Find where the given text appears and provide that cell's center as [X, Y] coordinate. 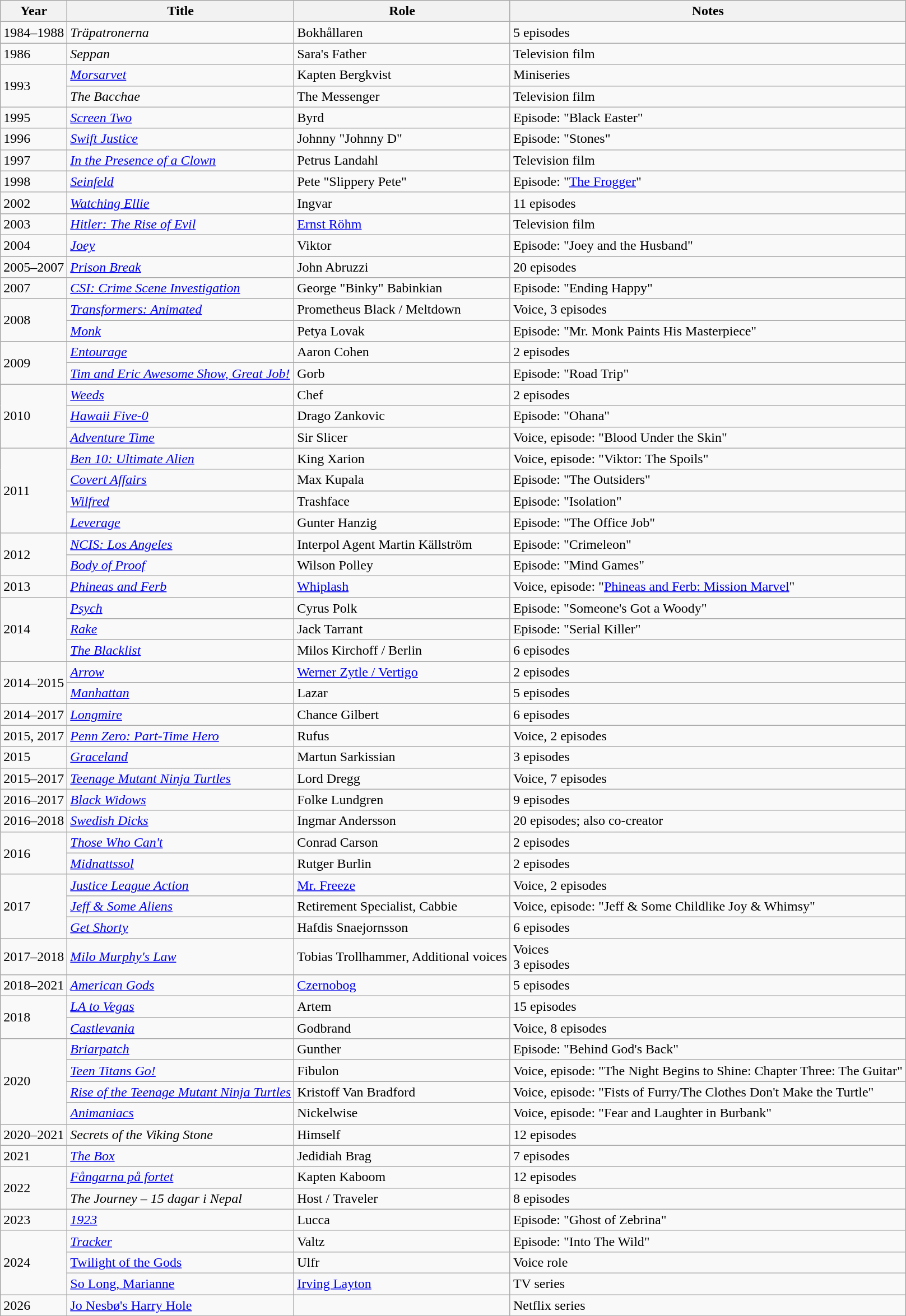
Prometheus Black / Meltdown [402, 310]
Voice, episode: "The Night Begins to Shine: Chapter Three: The Guitar" [708, 1071]
So Long, Marianne [180, 1284]
2015 [34, 757]
7 episodes [708, 1156]
King Xarion [402, 459]
Kapten Kaboom [402, 1177]
Teen Titans Go! [180, 1071]
3 episodes [708, 757]
Weeds [180, 395]
Tobias Trollhammer, Additional voices [402, 956]
Episode: "Ohana" [708, 416]
Whiplash [402, 586]
Twilight of the Gods [180, 1262]
Episode: "Joey and the Husband" [708, 245]
Episode: "Someone's Got a Woody" [708, 608]
2015, 2017 [34, 736]
Milo Murphy's Law [180, 956]
John Abruzzi [402, 267]
Episode: "Into The Wild" [708, 1241]
Valtz [402, 1241]
20 episodes [708, 267]
The Box [180, 1156]
Hitler: The Rise of Evil [180, 224]
Episode: "Ending Happy" [708, 288]
Morsarvet [180, 75]
Chef [402, 395]
Graceland [180, 757]
1984–1988 [34, 32]
Voice, episode: "Viktor: The Spoils" [708, 459]
2013 [34, 586]
Voice role [708, 1262]
Episode: "Mind Games" [708, 565]
The Messenger [402, 96]
Body of Proof [180, 565]
Notes [708, 11]
2008 [34, 320]
Those Who Can't [180, 842]
2012 [34, 554]
2014–2015 [34, 683]
2011 [34, 491]
Sara's Father [402, 54]
Fångarna på fortet [180, 1177]
8 episodes [708, 1198]
Johnny "Johnny D" [402, 139]
The Journey – 15 dagar i Nepal [180, 1198]
Trashface [402, 501]
Episode: "The Frogger" [708, 181]
The Bacchae [180, 96]
Episode: "Serial Killer" [708, 629]
Fibulon [402, 1071]
Wilfred [180, 501]
TV series [708, 1284]
Ingvar [402, 203]
1997 [34, 160]
Gorb [402, 374]
Rufus [402, 736]
Voice, 7 episodes [708, 778]
Episode: "Isolation" [708, 501]
Episode: "The Office Job" [708, 522]
2021 [34, 1156]
Episode: "Stones" [708, 139]
Mr. Freeze [402, 885]
Pete "Slippery Pete" [402, 181]
2016–2017 [34, 800]
Tracker [180, 1241]
George "Binky" Babinkian [402, 288]
Midnattssol [180, 864]
Bokhållaren [402, 32]
2009 [34, 363]
Transformers: Animated [180, 310]
Episode: "The Outsiders" [708, 480]
Psych [180, 608]
Episode: "Behind God's Back" [708, 1049]
2020–2021 [34, 1135]
Petya Lovak [402, 331]
Lazar [402, 693]
2015–2017 [34, 778]
Role [402, 11]
The Blacklist [180, 651]
2017 [34, 906]
Ben 10: Ultimate Alien [180, 459]
Jo Nesbø's Harry Hole [180, 1305]
Voice, episode: "Fists of Furry/The Clothes Don't Make the Turtle" [708, 1092]
Voice, 3 episodes [708, 310]
Milos Kirchoff / Berlin [402, 651]
Voices3 episodes [708, 956]
Chance Gilbert [402, 715]
Voice, 8 episodes [708, 1028]
2014 [34, 629]
Title [180, 11]
In the Presence of a Clown [180, 160]
Rise of the Teenage Mutant Ninja Turtles [180, 1092]
Viktor [402, 245]
Monk [180, 331]
2022 [34, 1188]
Godbrand [402, 1028]
Arrow [180, 672]
Kristoff Van Bradford [402, 1092]
Retirement Specialist, Cabbie [402, 906]
Seppan [180, 54]
Hawaii Five-0 [180, 416]
Leverage [180, 522]
Lord Dregg [402, 778]
Voice, episode: "Phineas and Ferb: Mission Marvel" [708, 586]
Nickelwise [402, 1113]
LA to Vegas [180, 1007]
Voice, episode: "Blood Under the Skin" [708, 437]
Host / Traveler [402, 1198]
Sir Slicer [402, 437]
Gunther [402, 1049]
Episode: "Mr. Monk Paints His Masterpiece" [708, 331]
Entourage [180, 352]
Jeff & Some Aliens [180, 906]
Ingmar Andersson [402, 821]
Get Shorty [180, 927]
Voice, episode: "Jeff & Some Childlike Joy & Whimsy" [708, 906]
Briarpatch [180, 1049]
Lucca [402, 1220]
2014–2017 [34, 715]
Longmire [180, 715]
Covert Affairs [180, 480]
9 episodes [708, 800]
2002 [34, 203]
Episode: "Crimeleon" [708, 544]
Gunter Hanzig [402, 522]
2003 [34, 224]
Cyrus Polk [402, 608]
1996 [34, 139]
CSI: Crime Scene Investigation [180, 288]
11 episodes [708, 203]
2023 [34, 1220]
2017–2018 [34, 956]
Drago Zankovic [402, 416]
Seinfeld [180, 181]
Teenage Mutant Ninja Turtles [180, 778]
1986 [34, 54]
Träpatronerna [180, 32]
NCIS: Los Angeles [180, 544]
Phineas and Ferb [180, 586]
Martun Sarkissian [402, 757]
1998 [34, 181]
Ernst Röhm [402, 224]
Kapten Bergkvist [402, 75]
1993 [34, 86]
Hafdis Snaejornsson [402, 927]
Folke Lundgren [402, 800]
Himself [402, 1135]
2020 [34, 1081]
Manhattan [180, 693]
2018–2021 [34, 986]
Rutger Burlin [402, 864]
Miniseries [708, 75]
Jack Tarrant [402, 629]
Swedish Dicks [180, 821]
Prison Break [180, 267]
Joey [180, 245]
American Gods [180, 986]
Ulfr [402, 1262]
2024 [34, 1262]
20 episodes; also co-creator [708, 821]
Wilson Polley [402, 565]
2016 [34, 853]
2007 [34, 288]
Castlevania [180, 1028]
Animaniacs [180, 1113]
Jedidiah Brag [402, 1156]
Conrad Carson [402, 842]
Episode: "Road Trip" [708, 374]
Watching Ellie [180, 203]
Adventure Time [180, 437]
Werner Zytle / Vertigo [402, 672]
Episode: "Ghost of Zebrina" [708, 1220]
Byrd [402, 118]
Petrus Landahl [402, 160]
2004 [34, 245]
Year [34, 11]
Czernobog [402, 986]
2005–2007 [34, 267]
Rake [180, 629]
Penn Zero: Part-Time Hero [180, 736]
Tim and Eric Awesome Show, Great Job! [180, 374]
2018 [34, 1018]
Max Kupala [402, 480]
2026 [34, 1305]
Screen Two [180, 118]
Netflix series [708, 1305]
Swift Justice [180, 139]
Secrets of the Viking Stone [180, 1135]
Black Widows [180, 800]
Aaron Cohen [402, 352]
15 episodes [708, 1007]
1923 [180, 1220]
2016–2018 [34, 821]
Voice, episode: "Fear and Laughter in Burbank" [708, 1113]
1995 [34, 118]
Justice League Action [180, 885]
Irving Layton [402, 1284]
Episode: "Black Easter" [708, 118]
Artem [402, 1007]
Interpol Agent Martin Källström [402, 544]
2010 [34, 416]
